Identify which cell holds the provided text, then report its (x, y) central coordinate. 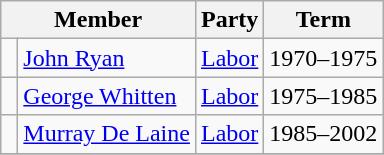
1975–1985 (324, 96)
Murray De Laine (107, 134)
John Ryan (107, 58)
Member (98, 20)
1970–1975 (324, 58)
Party (229, 20)
George Whitten (107, 96)
1985–2002 (324, 134)
Term (324, 20)
